Detect which cell encompasses the target text, then output its (x, y) center coordinate. 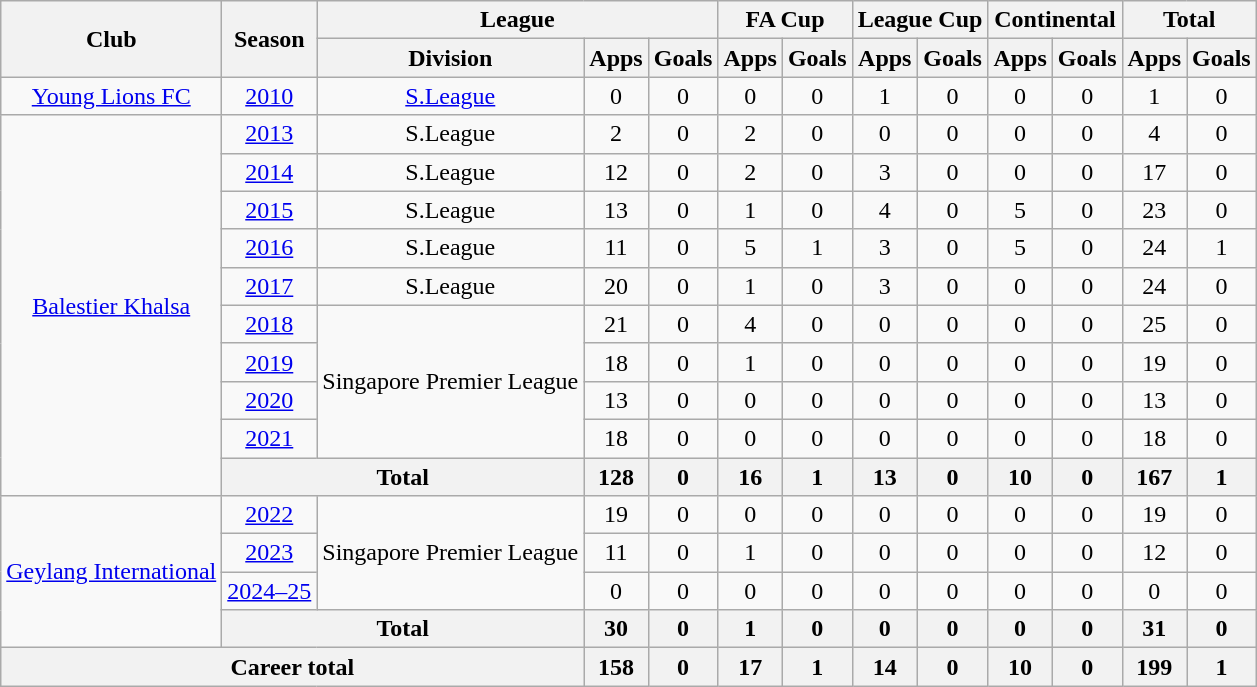
Geylang International (112, 572)
Season (270, 39)
2023 (270, 553)
2015 (270, 210)
20 (616, 286)
Balestier Khalsa (112, 306)
2024–25 (270, 591)
2018 (270, 324)
Career total (292, 667)
167 (1154, 477)
14 (884, 667)
League Cup (920, 20)
2014 (270, 172)
League (518, 20)
FA Cup (785, 20)
199 (1154, 667)
Continental (1055, 20)
158 (616, 667)
128 (616, 477)
25 (1154, 324)
Young Lions FC (112, 96)
2016 (270, 248)
30 (616, 629)
2022 (270, 515)
16 (750, 477)
31 (1154, 629)
2020 (270, 400)
Division (450, 58)
2021 (270, 438)
2010 (270, 96)
2019 (270, 362)
Club (112, 39)
2017 (270, 286)
23 (1154, 210)
21 (616, 324)
2013 (270, 134)
